Pinpoint the cell where the given text exists, returning its [x, y] midpoint coordinate. 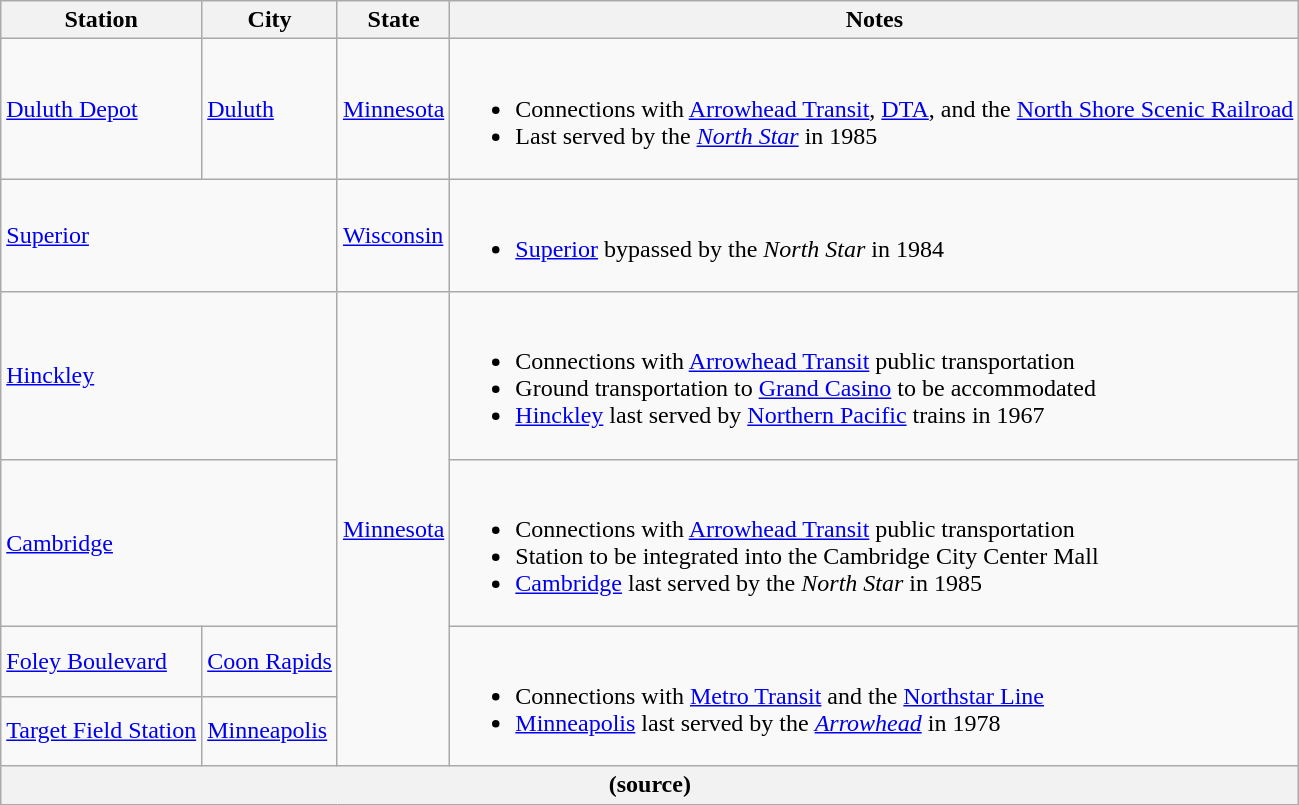
Hinckley [170, 376]
Duluth [270, 109]
Foley Boulevard [102, 661]
City [270, 20]
(source) [650, 785]
Connections with Metro Transit and the Northstar LineMinneapolis last served by the Arrowhead in 1978 [874, 696]
Wisconsin [393, 236]
Target Field Station [102, 731]
Connections with Arrowhead Transit, DTA, and the North Shore Scenic RailroadLast served by the North Star in 1985 [874, 109]
Cambridge [170, 542]
Superior bypassed by the North Star in 1984 [874, 236]
Superior [170, 236]
Duluth Depot [102, 109]
Station [102, 20]
State [393, 20]
Minneapolis [270, 731]
Coon Rapids [270, 661]
Notes [874, 20]
